Determine the (x, y) coordinate at the center of the cell enclosing the given text.  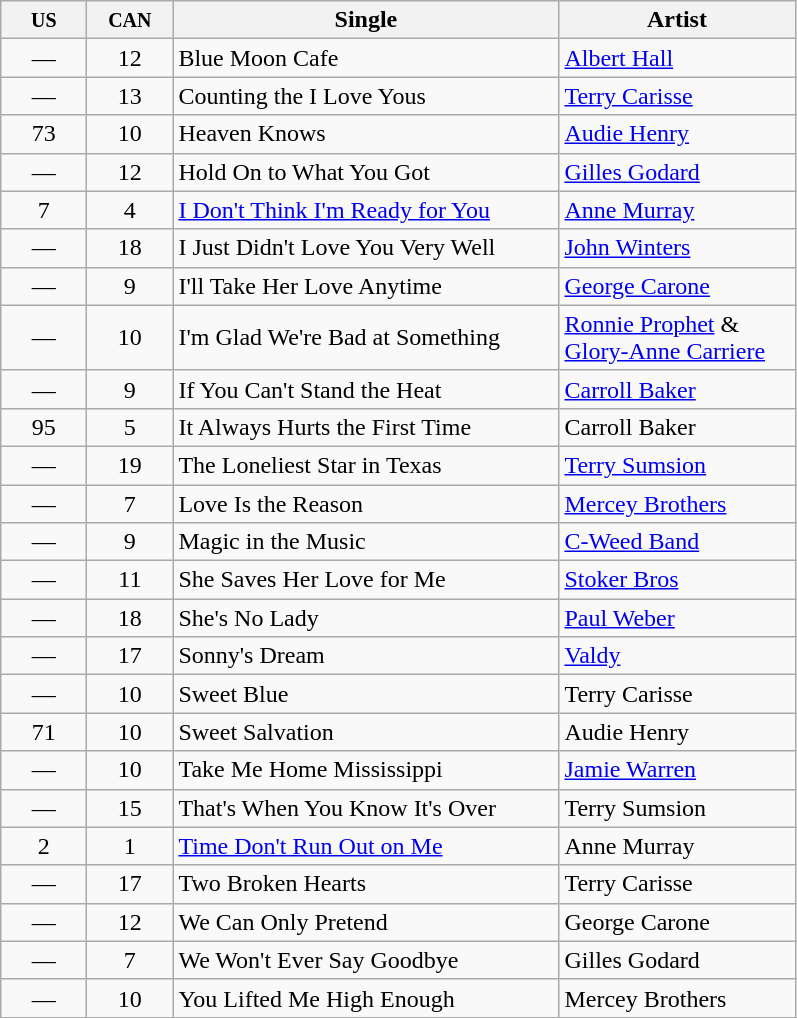
John Winters (677, 248)
73 (44, 134)
Single (366, 20)
Jamie Warren (677, 770)
US (44, 20)
We Can Only Pretend (366, 922)
Ronnie Prophet & Glory-Anne Carriere (677, 338)
Counting the I Love Yous (366, 96)
Blue Moon Cafe (366, 58)
95 (44, 427)
We Won't Ever Say Goodbye (366, 960)
5 (130, 427)
Albert Hall (677, 58)
She Saves Her Love for Me (366, 580)
Artist (677, 20)
She's No Lady (366, 618)
That's When You Know It's Over (366, 808)
Hold On to What You Got (366, 172)
Sweet Blue (366, 694)
4 (130, 210)
The Loneliest Star in Texas (366, 465)
19 (130, 465)
Paul Weber (677, 618)
Heaven Knows (366, 134)
71 (44, 732)
1 (130, 846)
Love Is the Reason (366, 503)
I'm Glad We're Bad at Something (366, 338)
It Always Hurts the First Time (366, 427)
Magic in the Music (366, 542)
C-Weed Band (677, 542)
Stoker Bros (677, 580)
Two Broken Hearts (366, 884)
Valdy (677, 656)
I Don't Think I'm Ready for You (366, 210)
Time Don't Run Out on Me (366, 846)
Take Me Home Mississippi (366, 770)
CAN (130, 20)
I'll Take Her Love Anytime (366, 286)
2 (44, 846)
13 (130, 96)
Sweet Salvation (366, 732)
Sonny's Dream (366, 656)
If You Can't Stand the Heat (366, 389)
15 (130, 808)
You Lifted Me High Enough (366, 998)
11 (130, 580)
I Just Didn't Love You Very Well (366, 248)
